Identify which cell holds the provided text, then report its (x, y) central coordinate. 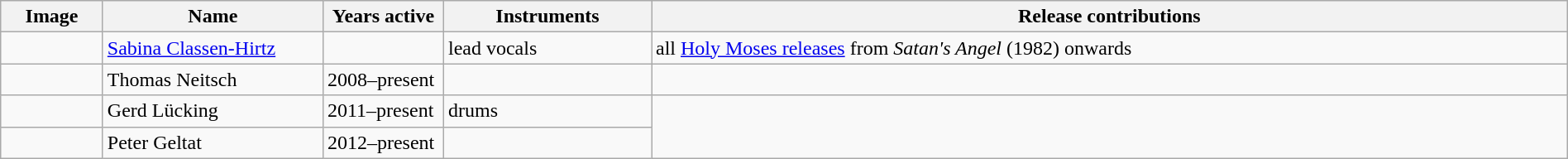
Years active (383, 17)
Image (52, 17)
Release contributions (1110, 17)
Peter Geltat (213, 142)
Instruments (547, 17)
2011–present (383, 111)
2012–present (383, 142)
2008–present (383, 79)
lead vocals (547, 48)
Gerd Lücking (213, 111)
Thomas Neitsch (213, 79)
Name (213, 17)
Sabina Classen-Hirtz (213, 48)
drums (547, 111)
all Holy Moses releases from Satan's Angel (1982) onwards (1110, 48)
